Identify which cell holds the provided text, then report its (X, Y) central coordinate. 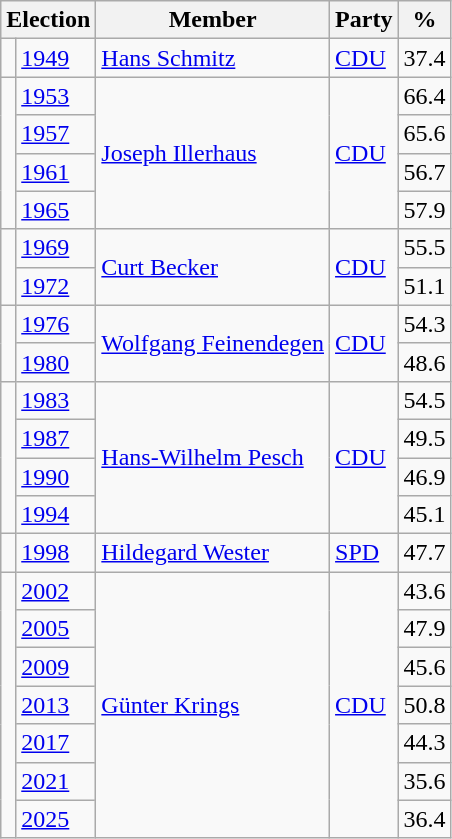
47.7 (424, 553)
45.1 (424, 515)
2013 (56, 705)
35.6 (424, 781)
43.6 (424, 591)
SPD (364, 553)
Joseph Illerhaus (213, 153)
56.7 (424, 172)
1965 (56, 210)
Wolfgang Feinendegen (213, 343)
49.5 (424, 438)
1949 (56, 58)
1994 (56, 515)
37.4 (424, 58)
54.3 (424, 324)
Hans-Wilhelm Pesch (213, 457)
2021 (56, 781)
Hans Schmitz (213, 58)
51.1 (424, 286)
1990 (56, 477)
48.6 (424, 362)
1976 (56, 324)
50.8 (424, 705)
Hildegard Wester (213, 553)
1969 (56, 248)
1980 (56, 362)
% (424, 20)
1998 (56, 553)
44.3 (424, 743)
2017 (56, 743)
54.5 (424, 400)
Election (48, 20)
1972 (56, 286)
1983 (56, 400)
Günter Krings (213, 705)
Curt Becker (213, 267)
36.4 (424, 819)
1987 (56, 438)
45.6 (424, 667)
1953 (56, 96)
1961 (56, 172)
Party (364, 20)
2009 (56, 667)
2005 (56, 629)
65.6 (424, 134)
2002 (56, 591)
46.9 (424, 477)
47.9 (424, 629)
57.9 (424, 210)
2025 (56, 819)
55.5 (424, 248)
Member (213, 20)
1957 (56, 134)
66.4 (424, 96)
